Determine the (X, Y) coordinate at the center of the cell enclosing the given text.  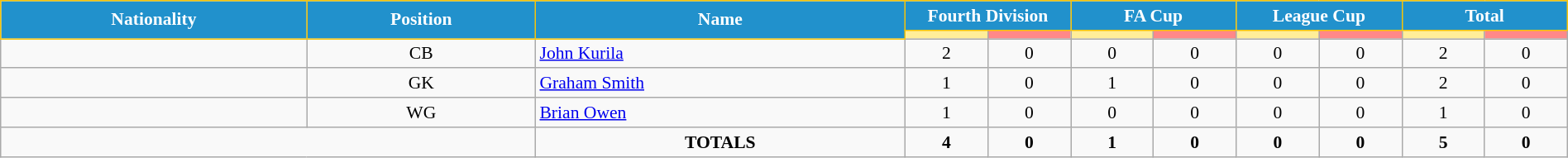
Nationality (154, 20)
Graham Smith (719, 84)
Total (1484, 16)
GK (421, 84)
CB (421, 54)
TOTALS (719, 142)
5 (1443, 142)
Brian Owen (719, 113)
FA Cup (1153, 16)
WG (421, 113)
Name (719, 20)
Position (421, 20)
League Cup (1319, 16)
John Kurila (719, 54)
Fourth Division (987, 16)
4 (946, 142)
